Find where the given text appears and provide that cell's center as [x, y] coordinate. 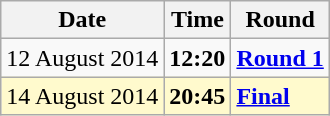
12:20 [198, 58]
Time [198, 20]
14 August 2014 [82, 96]
Round [280, 20]
Date [82, 20]
12 August 2014 [82, 58]
20:45 [198, 96]
Round 1 [280, 58]
Final [280, 96]
